Capture the cell that displays the provided text and extract its (X, Y) central coordinate. 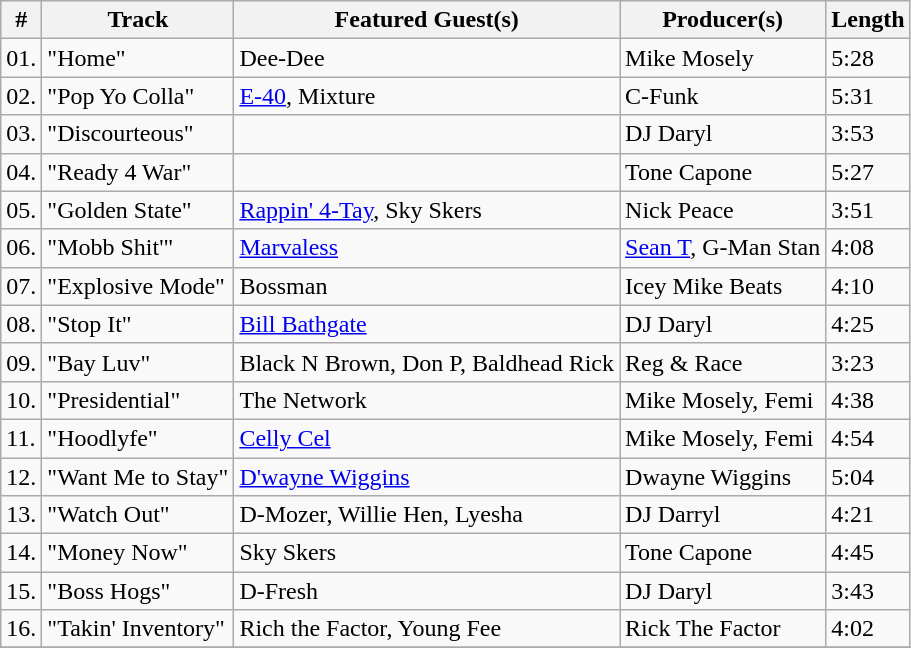
4:45 (868, 553)
Rick The Factor (723, 629)
Black N Brown, Don P, Baldhead Rick (427, 362)
09. (22, 362)
"Bay Luv" (138, 362)
Icey Mike Beats (723, 286)
Sean T, G-Man Stan (723, 248)
5:28 (868, 58)
The Network (427, 400)
"Stop It" (138, 324)
"Presidential" (138, 400)
"Discourteous" (138, 134)
Dee-Dee (427, 58)
Nick Peace (723, 210)
06. (22, 248)
"Mobb Shit'" (138, 248)
13. (22, 515)
16. (22, 629)
"Takin' Inventory" (138, 629)
"Home" (138, 58)
02. (22, 96)
4:25 (868, 324)
4:38 (868, 400)
D-Fresh (427, 591)
"Golden State" (138, 210)
Dwayne Wiggins (723, 477)
"Pop Yo Colla" (138, 96)
D'wayne Wiggins (427, 477)
"Want Me to Stay" (138, 477)
Marvaless (427, 248)
08. (22, 324)
5:27 (868, 172)
# (22, 20)
3:53 (868, 134)
01. (22, 58)
3:23 (868, 362)
5:31 (868, 96)
Celly Cel (427, 438)
03. (22, 134)
Reg & Race (723, 362)
4:02 (868, 629)
"Explosive Mode" (138, 286)
Bill Bathgate (427, 324)
C-Funk (723, 96)
3:51 (868, 210)
5:04 (868, 477)
11. (22, 438)
4:08 (868, 248)
4:21 (868, 515)
07. (22, 286)
3:43 (868, 591)
12. (22, 477)
Featured Guest(s) (427, 20)
4:10 (868, 286)
Track (138, 20)
"Boss Hogs" (138, 591)
Bossman (427, 286)
15. (22, 591)
Rich the Factor, Young Fee (427, 629)
DJ Darryl (723, 515)
10. (22, 400)
04. (22, 172)
Rappin' 4-Tay, Sky Skers (427, 210)
"Money Now" (138, 553)
Producer(s) (723, 20)
"Watch Out" (138, 515)
05. (22, 210)
"Ready 4 War" (138, 172)
Mike Mosely (723, 58)
14. (22, 553)
Sky Skers (427, 553)
E-40, Mixture (427, 96)
Length (868, 20)
4:54 (868, 438)
"Hoodlyfe" (138, 438)
D-Mozer, Willie Hen, Lyesha (427, 515)
